Scan for the cell matching the given text and deliver its [x, y] coordinate at center. 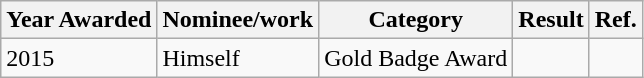
Category [416, 20]
2015 [79, 58]
Ref. [616, 20]
Nominee/work [238, 20]
Year Awarded [79, 20]
Gold Badge Award [416, 58]
Himself [238, 58]
Result [551, 20]
